Identify which cell holds the provided text, then report its [X, Y] central coordinate. 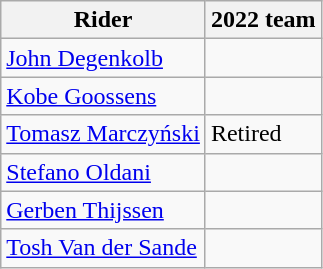
Retired [263, 134]
Tomasz Marczyński [104, 134]
Stefano Oldani [104, 172]
2022 team [263, 20]
Tosh Van der Sande [104, 248]
John Degenkolb [104, 58]
Kobe Goossens [104, 96]
Gerben Thijssen [104, 210]
Rider [104, 20]
